Scan for the cell matching the given text and deliver its (X, Y) coordinate at center. 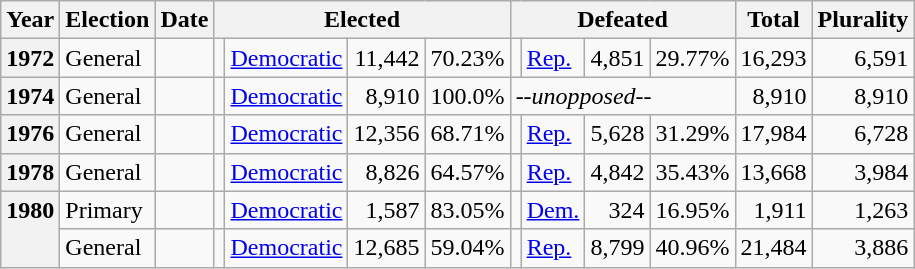
Elected (362, 20)
6,591 (863, 58)
21,484 (774, 248)
83.05% (468, 210)
Plurality (863, 20)
Date (184, 20)
1974 (30, 96)
29.77% (692, 58)
Election (108, 20)
8,826 (386, 172)
4,842 (618, 172)
17,984 (774, 134)
Primary (108, 210)
40.96% (692, 248)
16.95% (692, 210)
1,587 (386, 210)
Dem. (553, 210)
12,356 (386, 134)
68.71% (468, 134)
Total (774, 20)
Year (30, 20)
31.29% (692, 134)
100.0% (468, 96)
11,442 (386, 58)
8,799 (618, 248)
35.43% (692, 172)
5,628 (618, 134)
70.23% (468, 58)
16,293 (774, 58)
--unopposed-- (622, 96)
4,851 (618, 58)
59.04% (468, 248)
1972 (30, 58)
64.57% (468, 172)
1976 (30, 134)
3,886 (863, 248)
13,668 (774, 172)
12,685 (386, 248)
3,984 (863, 172)
1,263 (863, 210)
6,728 (863, 134)
324 (618, 210)
1978 (30, 172)
1,911 (774, 210)
1980 (30, 229)
Defeated (622, 20)
